Detect which cell encompasses the target text, then output its (x, y) center coordinate. 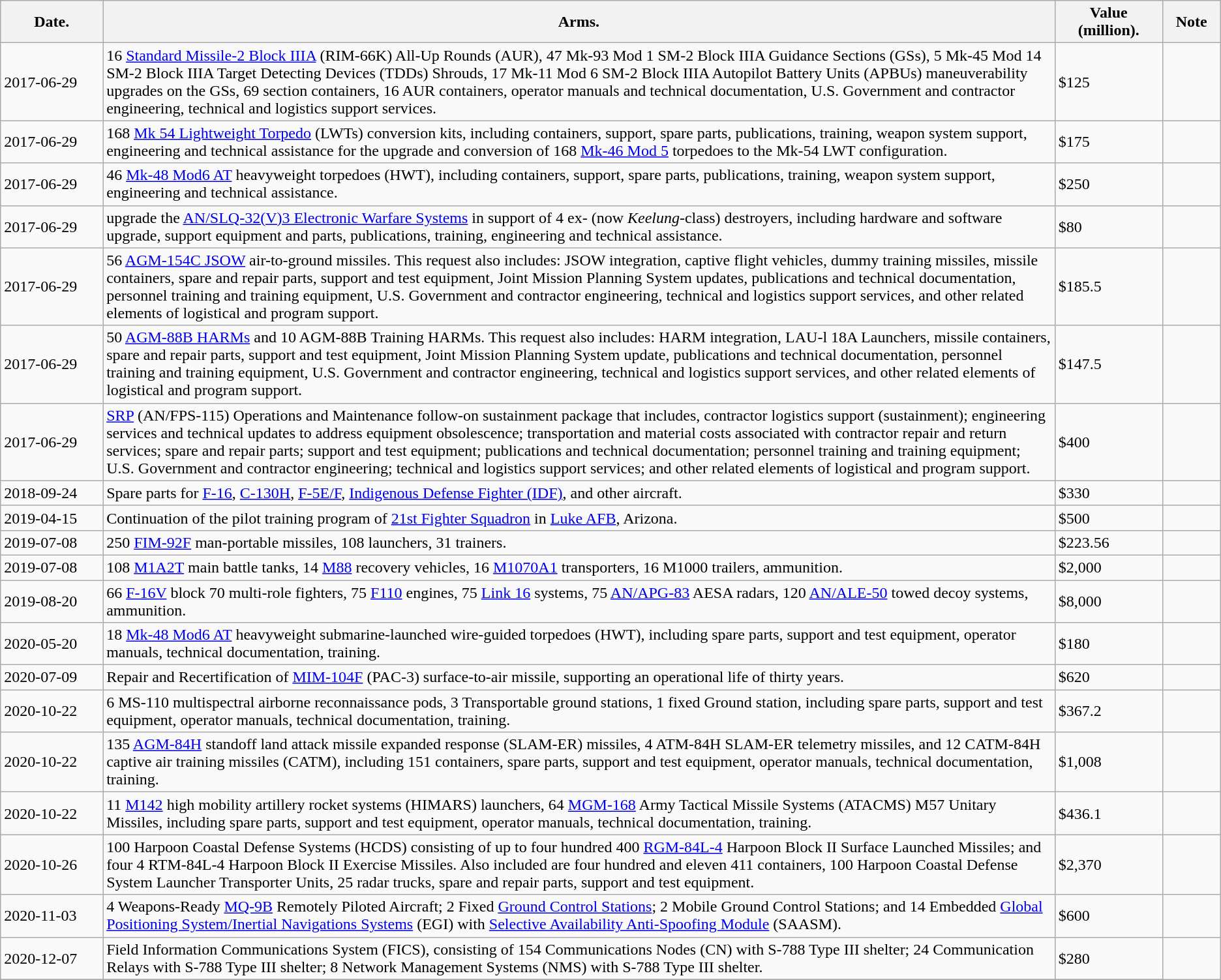
Continuation of the pilot training program of 21st Fighter Squadron in Luke AFB, Arizona. (579, 518)
2020-07-09 (52, 677)
$185.5 (1109, 287)
2020-11-03 (52, 915)
$80 (1109, 227)
2018-09-24 (52, 493)
$250 (1109, 184)
$223.56 (1109, 542)
108 M1A2T main battle tanks, 14 M88 recovery vehicles, 16 M1070A1 transporters, 16 M1000 trailers, ammunition. (579, 567)
$1,008 (1109, 762)
$500 (1109, 518)
2020-10-26 (52, 865)
$436.1 (1109, 814)
$2,000 (1109, 567)
$125 (1109, 82)
Value (million). (1109, 22)
$8,000 (1109, 601)
Date. (52, 22)
$2,370 (1109, 865)
$280 (1109, 958)
2019-04-15 (52, 518)
$175 (1109, 142)
2020-05-20 (52, 644)
Arms. (579, 22)
66 F-16V block 70 multi-role fighters, 75 F110 engines, 75 Link 16 systems, 75 AN/APG-83 AESA radars, 120 AN/ALE-50 towed decoy systems, ammunition. (579, 601)
2020-12-07 (52, 958)
250 FIM-92F man-portable missiles, 108 launchers, 31 trainers. (579, 542)
$367.2 (1109, 711)
$147.5 (1109, 364)
$600 (1109, 915)
Spare parts for F-16, C-130H, F-5E/F, Indigenous Defense Fighter (IDF), and other aircraft. (579, 493)
Repair and Recertification of MIM-104F (PAC-3) surface-to-air missile, supporting an operational life of thirty years. (579, 677)
$180 (1109, 644)
Note (1191, 22)
$620 (1109, 677)
$330 (1109, 493)
$400 (1109, 442)
2019-08-20 (52, 601)
